Output the [x, y] coordinate of the center of the cell containing the given text.  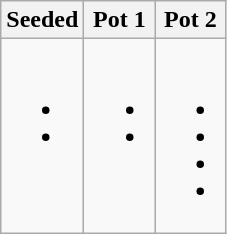
Seeded [42, 20]
Pot 2 [190, 20]
Pot 1 [120, 20]
